Provide the (x, y) coordinate of the cell's center where the given text is located.  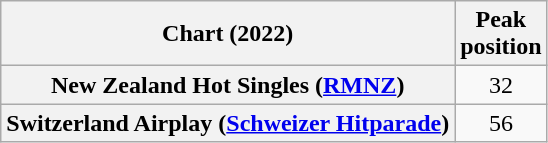
56 (501, 123)
32 (501, 85)
Chart (2022) (228, 34)
New Zealand Hot Singles (RMNZ) (228, 85)
Peakposition (501, 34)
Switzerland Airplay (Schweizer Hitparade) (228, 123)
